Return (X, Y) of the center of cell containing provided text 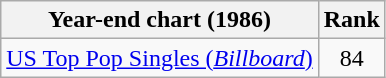
84 (352, 58)
US Top Pop Singles (Billboard) (160, 58)
Rank (352, 20)
Year-end chart (1986) (160, 20)
